Search for the cell housing the specified text and yield its [X, Y] center coordinate. 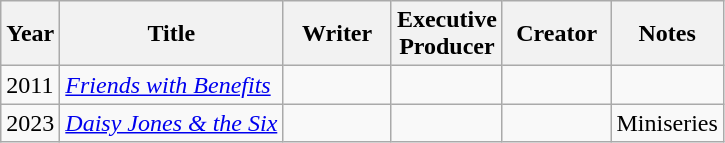
Miniseries [667, 123]
Daisy Jones & the Six [172, 123]
2011 [30, 85]
Creator [556, 34]
Year [30, 34]
Friends with Benefits [172, 85]
ExecutiveProducer [446, 34]
Notes [667, 34]
Title [172, 34]
2023 [30, 123]
Writer [338, 34]
